Pinpoint the cell where the given text exists, returning its (x, y) midpoint coordinate. 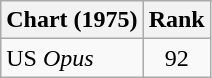
Chart (1975) (72, 20)
92 (176, 58)
US Opus (72, 58)
Rank (176, 20)
